Pinpoint the cell where the given text exists, returning its (X, Y) midpoint coordinate. 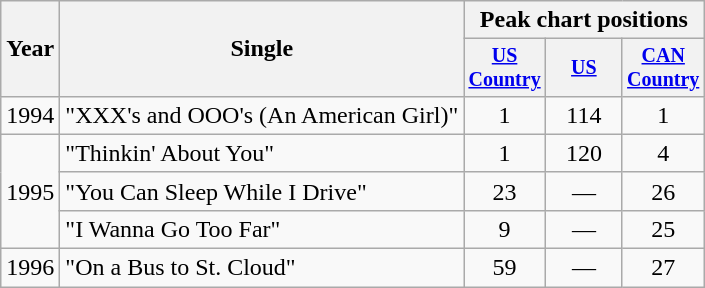
27 (663, 268)
CAN Country (663, 68)
120 (584, 153)
9 (505, 229)
US (584, 68)
1994 (30, 115)
59 (505, 268)
"Thinkin' About You" (262, 153)
114 (584, 115)
Peak chart positions (584, 20)
Single (262, 49)
"I Wanna Go Too Far" (262, 229)
"You Can Sleep While I Drive" (262, 191)
US Country (505, 68)
1995 (30, 191)
23 (505, 191)
25 (663, 229)
Year (30, 49)
1996 (30, 268)
"XXX's and OOO's (An American Girl)" (262, 115)
26 (663, 191)
4 (663, 153)
"On a Bus to St. Cloud" (262, 268)
